Scan for the cell matching the given text and deliver its [x, y] coordinate at center. 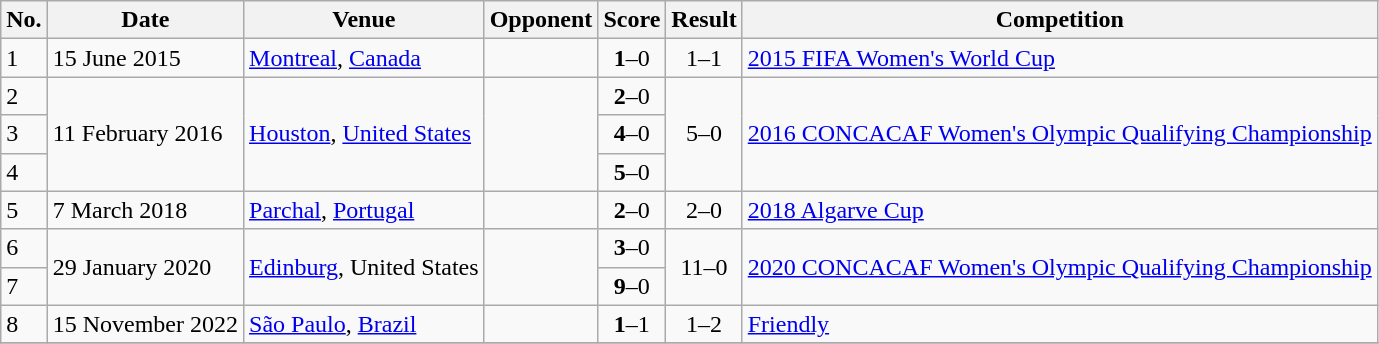
2015 FIFA Women's World Cup [1060, 58]
2016 CONCACAF Women's Olympic Qualifying Championship [1060, 134]
Competition [1060, 20]
3–0 [632, 248]
Parchal, Portugal [364, 210]
11–0 [704, 267]
7 March 2018 [145, 210]
2020 CONCACAF Women's Olympic Qualifying Championship [1060, 267]
Date [145, 20]
Friendly [1060, 324]
1 [24, 58]
4 [24, 172]
Result [704, 20]
5 [24, 210]
Venue [364, 20]
3 [24, 134]
No. [24, 20]
2 [24, 96]
8 [24, 324]
15 June 2015 [145, 58]
Montreal, Canada [364, 58]
Edinburg, United States [364, 267]
15 November 2022 [145, 324]
7 [24, 286]
São Paulo, Brazil [364, 324]
1–0 [632, 58]
Houston, United States [364, 134]
29 January 2020 [145, 267]
6 [24, 248]
4–0 [632, 134]
Opponent [541, 20]
2018 Algarve Cup [1060, 210]
11 February 2016 [145, 134]
9–0 [632, 286]
1–2 [704, 324]
Score [632, 20]
